Pinpoint the cell where the given text exists, returning its [X, Y] midpoint coordinate. 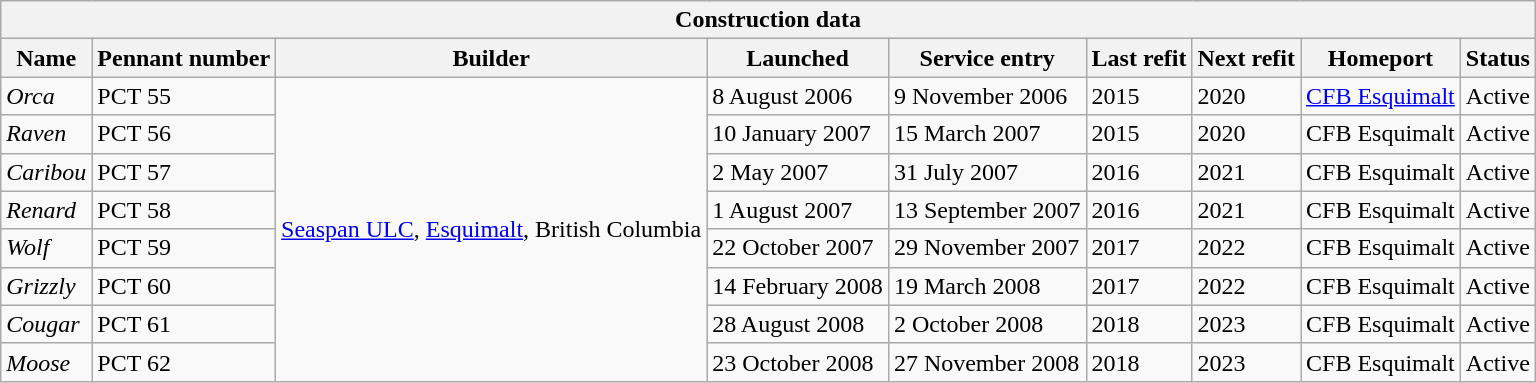
22 October 2007 [798, 248]
Status [1498, 58]
PCT 58 [184, 210]
PCT 62 [184, 362]
2 October 2008 [987, 324]
Caribou [46, 172]
Service entry [987, 58]
PCT 60 [184, 286]
Cougar [46, 324]
9 November 2006 [987, 96]
10 January 2007 [798, 134]
14 February 2008 [798, 286]
31 July 2007 [987, 172]
Moose [46, 362]
PCT 61 [184, 324]
8 August 2006 [798, 96]
Builder [492, 58]
27 November 2008 [987, 362]
Wolf [46, 248]
Last refit [1139, 58]
Launched [798, 58]
1 August 2007 [798, 210]
Name [46, 58]
2 May 2007 [798, 172]
19 March 2008 [987, 286]
Construction data [768, 20]
Seaspan ULC, Esquimalt, British Columbia [492, 229]
Next refit [1246, 58]
23 October 2008 [798, 362]
PCT 55 [184, 96]
28 August 2008 [798, 324]
Orca [46, 96]
Homeport [1381, 58]
Grizzly [46, 286]
PCT 56 [184, 134]
PCT 59 [184, 248]
PCT 57 [184, 172]
Renard [46, 210]
29 November 2007 [987, 248]
Raven [46, 134]
Pennant number [184, 58]
15 March 2007 [987, 134]
13 September 2007 [987, 210]
